Determine the [X, Y] coordinate at the center of the cell enclosing the given text.  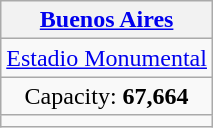
Buenos Aires [107, 20]
Estadio Monumental [107, 58]
Capacity: 67,664 [107, 96]
